Provide the (x, y) coordinate of the cell's center where the given text is located.  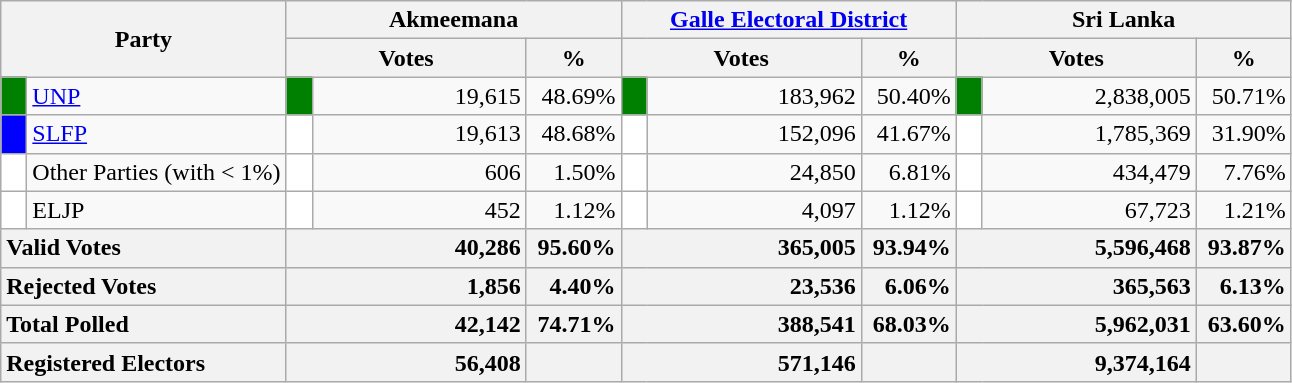
48.68% (574, 134)
93.87% (1244, 248)
48.69% (574, 96)
2,838,005 (1089, 96)
63.60% (1244, 324)
19,613 (419, 134)
1,785,369 (1089, 134)
152,096 (754, 134)
23,536 (741, 286)
67,723 (1089, 210)
74.71% (574, 324)
5,962,031 (1076, 324)
50.71% (1244, 96)
Total Polled (144, 324)
6.13% (1244, 286)
31.90% (1244, 134)
93.94% (908, 248)
ELJP (156, 210)
365,005 (741, 248)
5,596,468 (1076, 248)
SLFP (156, 134)
24,850 (754, 172)
50.40% (908, 96)
95.60% (574, 248)
1.21% (1244, 210)
452 (419, 210)
Valid Votes (144, 248)
365,563 (1076, 286)
40,286 (406, 248)
Party (144, 39)
434,479 (1089, 172)
68.03% (908, 324)
UNP (156, 96)
19,615 (419, 96)
41.67% (908, 134)
606 (419, 172)
9,374,164 (1076, 362)
42,142 (406, 324)
Sri Lanka (1124, 20)
571,146 (741, 362)
Rejected Votes (144, 286)
388,541 (741, 324)
4,097 (754, 210)
1,856 (406, 286)
183,962 (754, 96)
Galle Electoral District (788, 20)
6.81% (908, 172)
Akmeemana (454, 20)
Other Parties (with < 1%) (156, 172)
4.40% (574, 286)
1.50% (574, 172)
56,408 (406, 362)
6.06% (908, 286)
Registered Electors (144, 362)
7.76% (1244, 172)
